Identify which cell holds the provided text, then report its [X, Y] central coordinate. 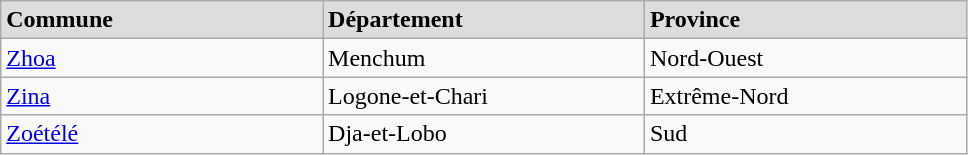
Logone-et-Chari [484, 96]
Menchum [484, 58]
Zhoa [162, 58]
Dja-et-Lobo [484, 134]
Extrême-Nord [805, 96]
Département [484, 20]
Zina [162, 96]
Zoétélé [162, 134]
Commune [162, 20]
Sud [805, 134]
Nord-Ouest [805, 58]
Province [805, 20]
